Output the (x, y) coordinate of the center of the cell containing the given text.  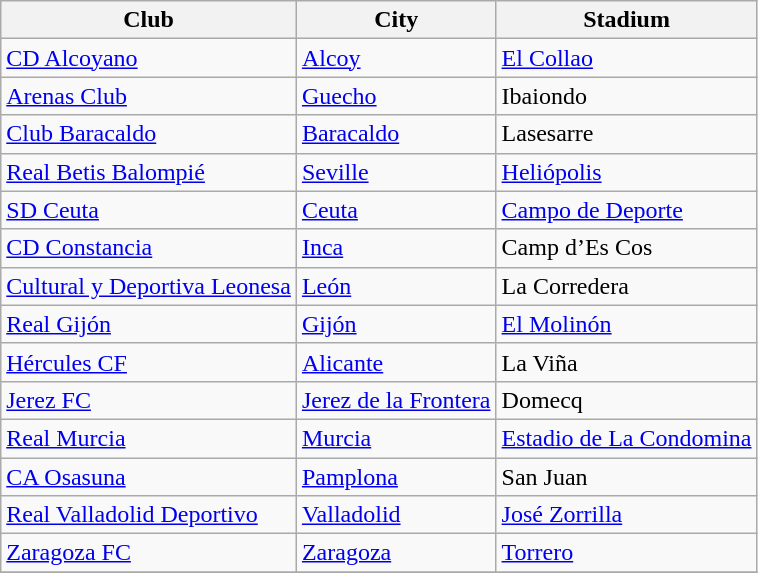
Club (149, 20)
Murcia (396, 438)
El Collao (626, 58)
Pamplona (396, 477)
El Molinón (626, 324)
Estadio de La Condomina (626, 438)
Real Murcia (149, 438)
Hércules CF (149, 362)
La Viña (626, 362)
Real Gijón (149, 324)
Arenas Club (149, 96)
SD Ceuta (149, 210)
Club Baracaldo (149, 134)
Campo de Deporte (626, 210)
Guecho (396, 96)
Jerez FC (149, 400)
Ibaiondo (626, 96)
Zaragoza (396, 553)
Torrero (626, 553)
Seville (396, 172)
José Zorrilla (626, 515)
Alicante (396, 362)
Lasesarre (626, 134)
San Juan (626, 477)
Ceuta (396, 210)
Domecq (626, 400)
Valladolid (396, 515)
Inca (396, 248)
Baracaldo (396, 134)
Real Betis Balompié (149, 172)
Alcoy (396, 58)
CA Osasuna (149, 477)
La Corredera (626, 286)
Zaragoza FC (149, 553)
Real Valladolid Deportivo (149, 515)
Jerez de la Frontera (396, 400)
Gijón (396, 324)
Cultural y Deportiva Leonesa (149, 286)
Heliópolis (626, 172)
CD Alcoyano (149, 58)
Camp d’Es Cos (626, 248)
City (396, 20)
León (396, 286)
CD Constancia (149, 248)
Stadium (626, 20)
